Extract the [x, y] coordinate from the center of the cell holding the provided text.  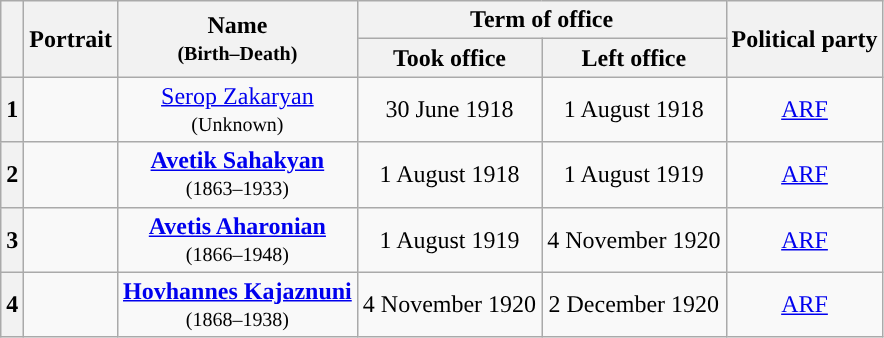
Took office [449, 58]
Serop Zakaryan(Unknown) [237, 110]
Name(Birth–Death) [237, 39]
30 June 1918 [449, 110]
Term of office [542, 20]
Political party [804, 39]
Avetis Aharonian(1866–1948) [237, 240]
1 [12, 110]
2 December 1920 [634, 304]
3 [12, 240]
Hovhannes Kajaznuni(1868–1938) [237, 304]
Avetik Sahakyan(1863–1933) [237, 174]
2 [12, 174]
Left office [634, 58]
4 [12, 304]
Portrait [71, 39]
